Identify which cell holds the provided text, then report its [x, y] central coordinate. 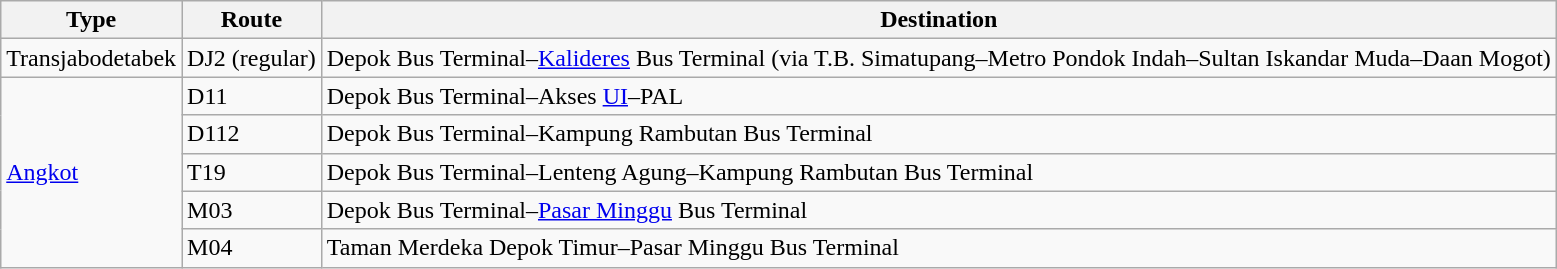
Route [252, 20]
D11 [252, 96]
Depok Bus Terminal–Pasar Minggu Bus Terminal [938, 210]
M03 [252, 210]
Transjabodetabek [92, 58]
DJ2 (regular) [252, 58]
Angkot [92, 172]
Destination [938, 20]
Type [92, 20]
Depok Bus Terminal–Kalideres Bus Terminal (via T.B. Simatupang–Metro Pondok Indah–Sultan Iskandar Muda–Daan Mogot) [938, 58]
Depok Bus Terminal–Akses UI–PAL [938, 96]
M04 [252, 248]
Depok Bus Terminal–Kampung Rambutan Bus Terminal [938, 134]
Taman Merdeka Depok Timur–Pasar Minggu Bus Terminal [938, 248]
Depok Bus Terminal–Lenteng Agung–Kampung Rambutan Bus Terminal [938, 172]
D112 [252, 134]
T19 [252, 172]
